Output the [X, Y] coordinate of the center of the cell containing the given text.  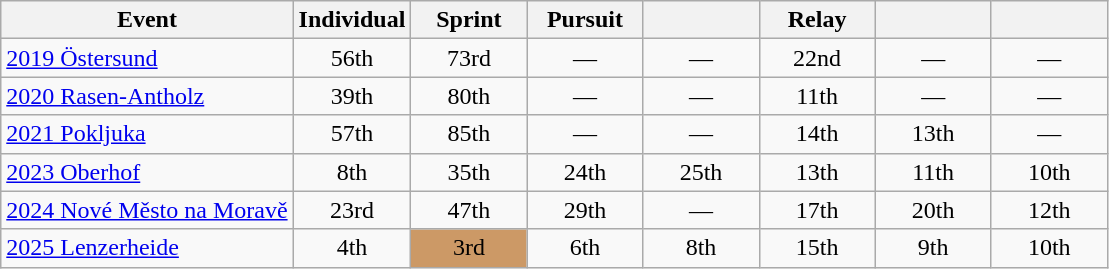
Pursuit [585, 20]
20th [933, 210]
Event [147, 20]
25th [701, 172]
9th [933, 248]
12th [1049, 210]
6th [585, 248]
2020 Rasen-Antholz [147, 96]
2021 Pokljuka [147, 134]
2024 Nové Město na Moravě [147, 210]
56th [352, 58]
Sprint [469, 20]
2025 Lenzerheide [147, 248]
35th [469, 172]
Individual [352, 20]
47th [469, 210]
80th [469, 96]
3rd [469, 248]
15th [817, 248]
73rd [469, 58]
Relay [817, 20]
85th [469, 134]
29th [585, 210]
23rd [352, 210]
17th [817, 210]
22nd [817, 58]
4th [352, 248]
2019 Östersund [147, 58]
39th [352, 96]
2023 Oberhof [147, 172]
57th [352, 134]
14th [817, 134]
24th [585, 172]
